From the cell containing the given text, extract its center point as [x, y] coordinate. 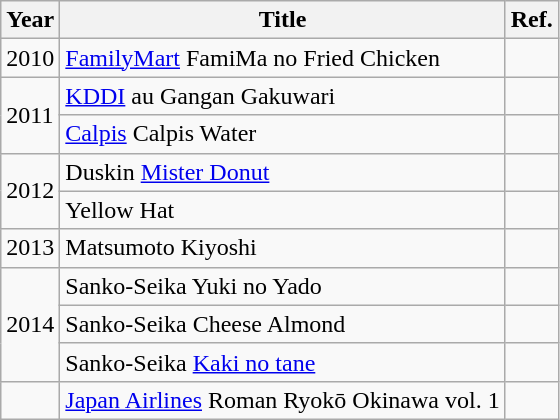
2011 [30, 115]
Duskin Mister Donut [282, 172]
Yellow Hat [282, 210]
Sanko-Seika Kaki no tane [282, 362]
Ref. [532, 20]
2013 [30, 248]
Japan Airlines Roman Ryokō Okinawa vol. 1 [282, 400]
Calpis Calpis Water [282, 134]
Title [282, 20]
FamilyMart FamiMa no Fried Chicken [282, 58]
2014 [30, 324]
Matsumoto Kiyoshi [282, 248]
Year [30, 20]
2010 [30, 58]
2012 [30, 191]
Sanko-Seika Cheese Almond [282, 324]
KDDI au Gangan Gakuwari [282, 96]
Sanko-Seika Yuki no Yado [282, 286]
